For the text-containing cell, return its midpoint in [x, y] coordinate format. 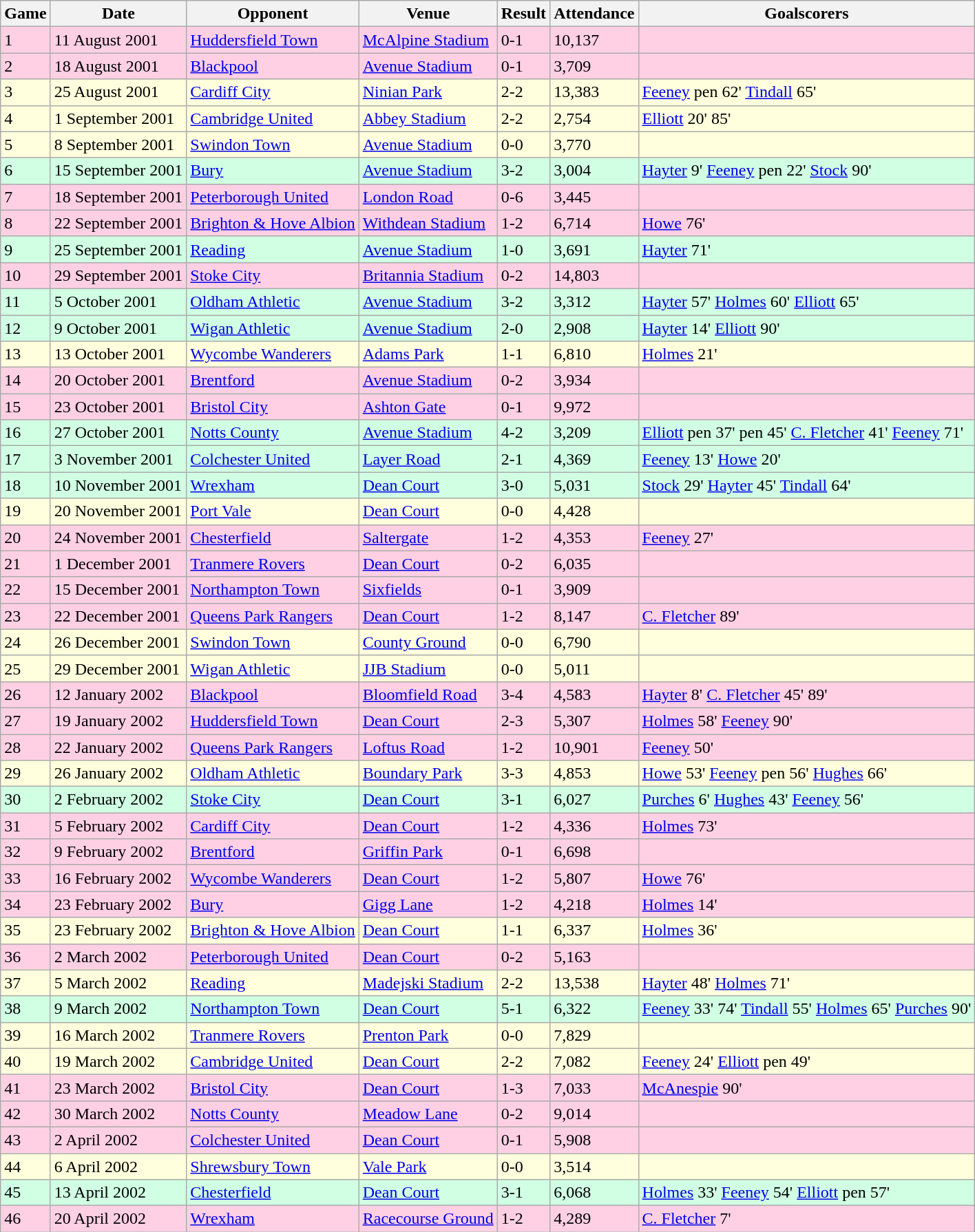
6,337 [594, 931]
6,698 [594, 852]
Elliott pen 37' pen 45' C. Fletcher 41' Feeney 71' [807, 433]
3,934 [594, 381]
3,445 [594, 197]
Feeney 50' [807, 747]
3-0 [523, 485]
Venue [428, 14]
Saltergate [428, 538]
8 September 2001 [118, 145]
38 [25, 1009]
6,714 [594, 223]
Holmes 33' Feeney 54' Elliott pen 57' [807, 1193]
1-3 [523, 1087]
4,218 [594, 904]
6,322 [594, 1009]
Game [25, 14]
5,908 [594, 1140]
32 [25, 852]
9 [25, 249]
3-3 [523, 774]
3,514 [594, 1167]
6,027 [594, 800]
13 October 2001 [118, 354]
1 [25, 40]
Meadow Lane [428, 1114]
42 [25, 1114]
Hayter 8' C. Fletcher 45' 89' [807, 694]
Feeney 27' [807, 538]
16 [25, 433]
Shrewsbury Town [273, 1167]
22 [25, 590]
2 [25, 66]
3,004 [594, 171]
29 December 2001 [118, 668]
46 [25, 1219]
19 January 2002 [118, 721]
24 November 2001 [118, 538]
Holmes 14' [807, 904]
25 September 2001 [118, 249]
5,163 [594, 957]
12 January 2002 [118, 694]
41 [25, 1087]
33 [25, 878]
Adams Park [428, 354]
7,033 [594, 1087]
27 [25, 721]
6 [25, 171]
2-1 [523, 459]
44 [25, 1167]
15 [25, 407]
3 [25, 92]
5 March 2002 [118, 983]
Opponent [273, 14]
Result [523, 14]
Abbey Stadium [428, 118]
3,691 [594, 249]
3,709 [594, 66]
4,353 [594, 538]
20 April 2002 [118, 1219]
5 February 2002 [118, 826]
12 [25, 328]
3 November 2001 [118, 459]
5,031 [594, 485]
2 April 2002 [118, 1140]
25 [25, 668]
7,082 [594, 1061]
5 [25, 145]
18 September 2001 [118, 197]
6,810 [594, 354]
Stock 29' Hayter 45' Tindall 64' [807, 485]
18 [25, 485]
2,754 [594, 118]
7,829 [594, 1035]
45 [25, 1193]
Feeney 24' Elliott pen 49' [807, 1061]
Holmes 21' [807, 354]
20 [25, 538]
4,369 [594, 459]
5,807 [594, 878]
6 April 2002 [118, 1167]
Loftus Road [428, 747]
5,307 [594, 721]
22 January 2002 [118, 747]
11 August 2001 [118, 40]
37 [25, 983]
27 October 2001 [118, 433]
Ashton Gate [428, 407]
Howe 53' Feeney pen 56' Hughes 66' [807, 774]
Prenton Park [428, 1035]
London Road [428, 197]
4-2 [523, 433]
County Ground [428, 642]
4 [25, 118]
13,538 [594, 983]
4,289 [594, 1219]
16 February 2002 [118, 878]
Bloomfield Road [428, 694]
25 August 2001 [118, 92]
29 September 2001 [118, 275]
30 [25, 800]
JJB Stadium [428, 668]
Feeney 33' 74' Tindall 55' Holmes 65' Purches 90' [807, 1009]
Layer Road [428, 459]
2 March 2002 [118, 957]
McAlpine Stadium [428, 40]
1 September 2001 [118, 118]
5 October 2001 [118, 301]
3-4 [523, 694]
1-0 [523, 249]
10,901 [594, 747]
2-3 [523, 721]
30 March 2002 [118, 1114]
Vale Park [428, 1167]
23 March 2002 [118, 1087]
13 [25, 354]
Holmes 73' [807, 826]
19 [25, 511]
13 April 2002 [118, 1193]
1 December 2001 [118, 564]
3,770 [594, 145]
13,383 [594, 92]
15 September 2001 [118, 171]
Racecourse Ground [428, 1219]
Hayter 71' [807, 249]
4,853 [594, 774]
23 [25, 616]
Attendance [594, 14]
3,909 [594, 590]
6,035 [594, 564]
Ninian Park [428, 92]
Hayter 14' Elliott 90' [807, 328]
35 [25, 931]
18 August 2001 [118, 66]
9,014 [594, 1114]
9 February 2002 [118, 852]
Date [118, 14]
Feeney pen 62' Tindall 65' [807, 92]
Goalscorers [807, 14]
36 [25, 957]
Withdean Stadium [428, 223]
8,147 [594, 616]
Purches 6' Hughes 43' Feeney 56' [807, 800]
16 March 2002 [118, 1035]
Boundary Park [428, 774]
9 March 2002 [118, 1009]
C. Fletcher 7' [807, 1219]
Hayter 9' Feeney pen 22' Stock 90' [807, 171]
Elliott 20' 85' [807, 118]
22 September 2001 [118, 223]
Britannia Stadium [428, 275]
Madejski Stadium [428, 983]
Griffin Park [428, 852]
15 December 2001 [118, 590]
Feeney 13' Howe 20' [807, 459]
McAnespie 90' [807, 1087]
Sixfields [428, 590]
29 [25, 774]
3,312 [594, 301]
2,908 [594, 328]
14 [25, 381]
21 [25, 564]
10 November 2001 [118, 485]
Holmes 58' Feeney 90' [807, 721]
26 December 2001 [118, 642]
2-0 [523, 328]
11 [25, 301]
26 [25, 694]
4,583 [594, 694]
20 November 2001 [118, 511]
0-6 [523, 197]
8 [25, 223]
24 [25, 642]
Hayter 48' Holmes 71' [807, 983]
4,336 [594, 826]
20 October 2001 [118, 381]
10 [25, 275]
34 [25, 904]
Holmes 36' [807, 931]
5,011 [594, 668]
28 [25, 747]
3,209 [594, 433]
10,137 [594, 40]
Port Vale [273, 511]
14,803 [594, 275]
19 March 2002 [118, 1061]
4,428 [594, 511]
40 [25, 1061]
7 [25, 197]
43 [25, 1140]
6,790 [594, 642]
9 October 2001 [118, 328]
23 October 2001 [118, 407]
2 February 2002 [118, 800]
31 [25, 826]
39 [25, 1035]
17 [25, 459]
5-1 [523, 1009]
Gigg Lane [428, 904]
6,068 [594, 1193]
26 January 2002 [118, 774]
22 December 2001 [118, 616]
C. Fletcher 89' [807, 616]
9,972 [594, 407]
Hayter 57' Holmes 60' Elliott 65' [807, 301]
